Find where the given text appears and provide that cell's center as (X, Y) coordinate. 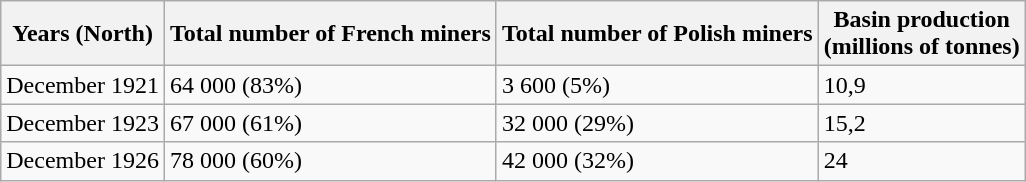
15,2 (922, 123)
Basin production(millions of tonnes) (922, 34)
78 000 (60%) (330, 161)
42 000 (32%) (657, 161)
Total number of Polish miners (657, 34)
Years (North) (83, 34)
24 (922, 161)
64 000 (83%) (330, 85)
December 1923 (83, 123)
3 600 (5%) (657, 85)
Total number of French miners (330, 34)
December 1921 (83, 85)
67 000 (61%) (330, 123)
32 000 (29%) (657, 123)
10,9 (922, 85)
December 1926 (83, 161)
